Provide the (x, y) coordinate of the cell's center where the given text is located.  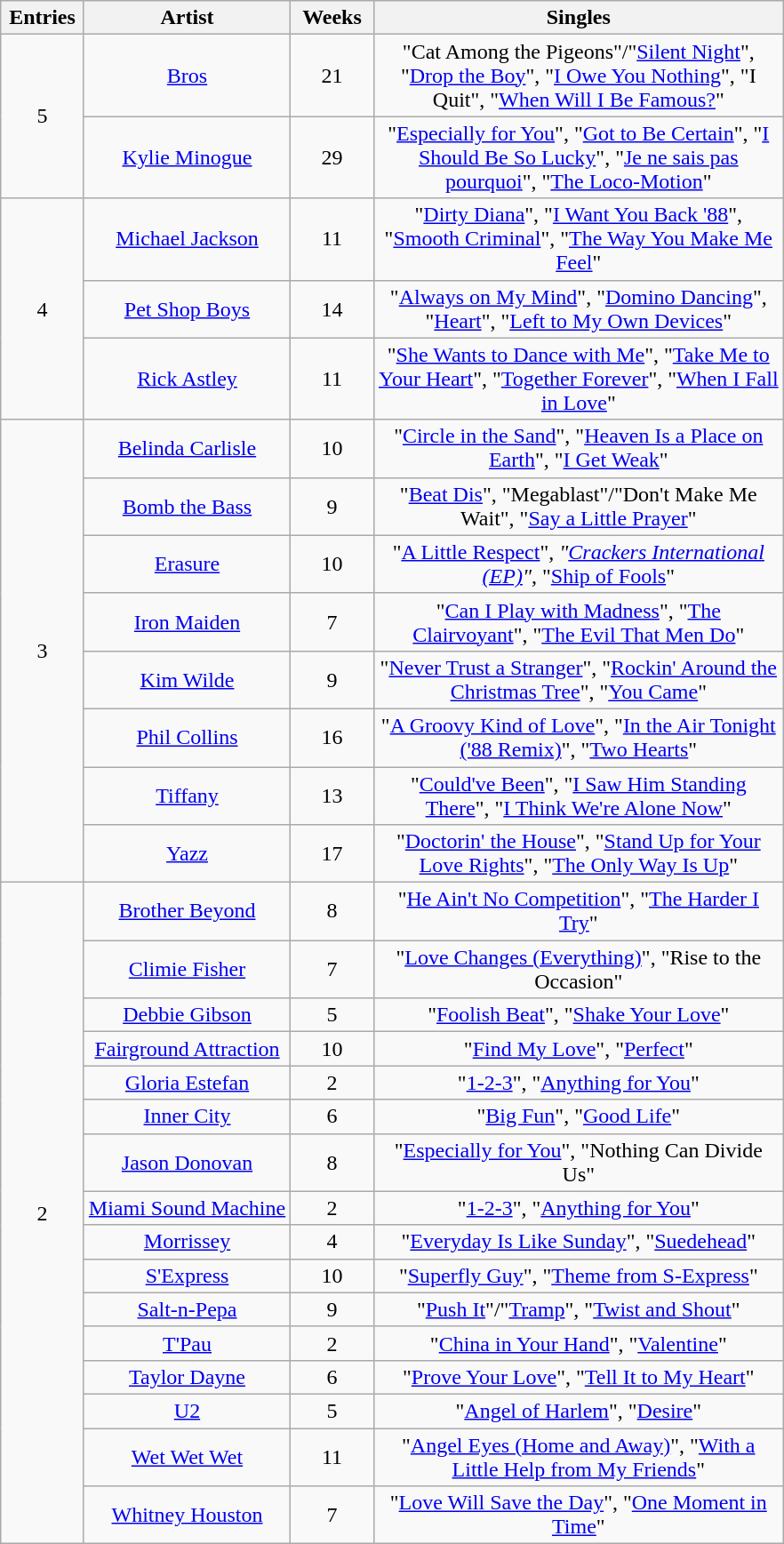
Debbie Gibson (187, 1015)
"Prove Your Love", "Tell It to My Heart" (578, 1377)
S'Express (187, 1276)
"Could've Been", "I Saw Him Standing There", "I Think We're Alone Now" (578, 795)
"Push It"/"Tramp", "Twist and Shout" (578, 1309)
Singles (578, 18)
Whitney Houston (187, 1515)
21 (332, 76)
Tiffany (187, 795)
Jason Donovan (187, 1163)
"Especially for You", "Got to Be Certain", "I Should Be So Lucky", "Je ne sais pas pourquoi", "The Loco-Motion" (578, 157)
"Dirty Diana", "I Want You Back '88", "Smooth Criminal", "The Way You Make Me Feel" (578, 239)
"Love Changes (Everything)", "Rise to the Occasion" (578, 969)
Kim Wilde (187, 679)
"A Groovy Kind of Love", "In the Air Tonight ('88 Remix)", "Two Hearts" (578, 738)
"Superfly Guy", "Theme from S-Express" (578, 1276)
"A Little Respect", "Crackers International (EP)", "Ship of Fools" (578, 564)
"Foolish Beat", "Shake Your Love" (578, 1015)
Artist (187, 18)
Wet Wet Wet (187, 1456)
Belinda Carlisle (187, 448)
Kylie Minogue (187, 157)
Miami Sound Machine (187, 1208)
"He Ain't No Competition", "The Harder I Try" (578, 912)
Taylor Dayne (187, 1377)
"Doctorin' the House", "Stand Up for Your Love Rights", "The Only Way Is Up" (578, 853)
"Love Will Save the Day", "One Moment in Time" (578, 1515)
Inner City (187, 1116)
Bros (187, 76)
Climie Fisher (187, 969)
"Beat Dis", "Megablast"/"Don't Make Me Wait", "Say a Little Prayer" (578, 507)
T'Pau (187, 1343)
Rick Astley (187, 379)
"Cat Among the Pigeons"/"Silent Night", "Drop the Boy", "I Owe You Nothing", "I Quit", "When Will I Be Famous?" (578, 76)
Gloria Estefan (187, 1083)
"Angel of Harlem", "Desire" (578, 1411)
"Find My Love", "Perfect" (578, 1049)
"Big Fun", "Good Life" (578, 1116)
Phil Collins (187, 738)
Brother Beyond (187, 912)
Erasure (187, 564)
Yazz (187, 853)
"She Wants to Dance with Me", "Take Me to Your Heart", "Together Forever", "When I Fall in Love" (578, 379)
Pet Shop Boys (187, 309)
"Circle in the Sand", "Heaven Is a Place on Earth", "I Get Weak" (578, 448)
"Angel Eyes (Home and Away)", "With a Little Help from My Friends" (578, 1456)
Salt-n-Pepa (187, 1309)
U2 (187, 1411)
Iron Maiden (187, 622)
Morrissey (187, 1242)
"Always on My Mind", "Domino Dancing", "Heart", "Left to My Own Devices" (578, 309)
"China in Your Hand", "Valentine" (578, 1343)
29 (332, 157)
"Can I Play with Madness", "The Clairvoyant", "The Evil That Men Do" (578, 622)
Fairground Attraction (187, 1049)
Bomb the Bass (187, 507)
Entries (43, 18)
"Everyday Is Like Sunday", "Suedehead" (578, 1242)
3 (43, 651)
17 (332, 853)
"Especially for You", "Nothing Can Divide Us" (578, 1163)
13 (332, 795)
"Never Trust a Stranger", "Rockin' Around the Christmas Tree", "You Came" (578, 679)
16 (332, 738)
Weeks (332, 18)
14 (332, 309)
Michael Jackson (187, 239)
